Capture the cell that displays the provided text and extract its (x, y) central coordinate. 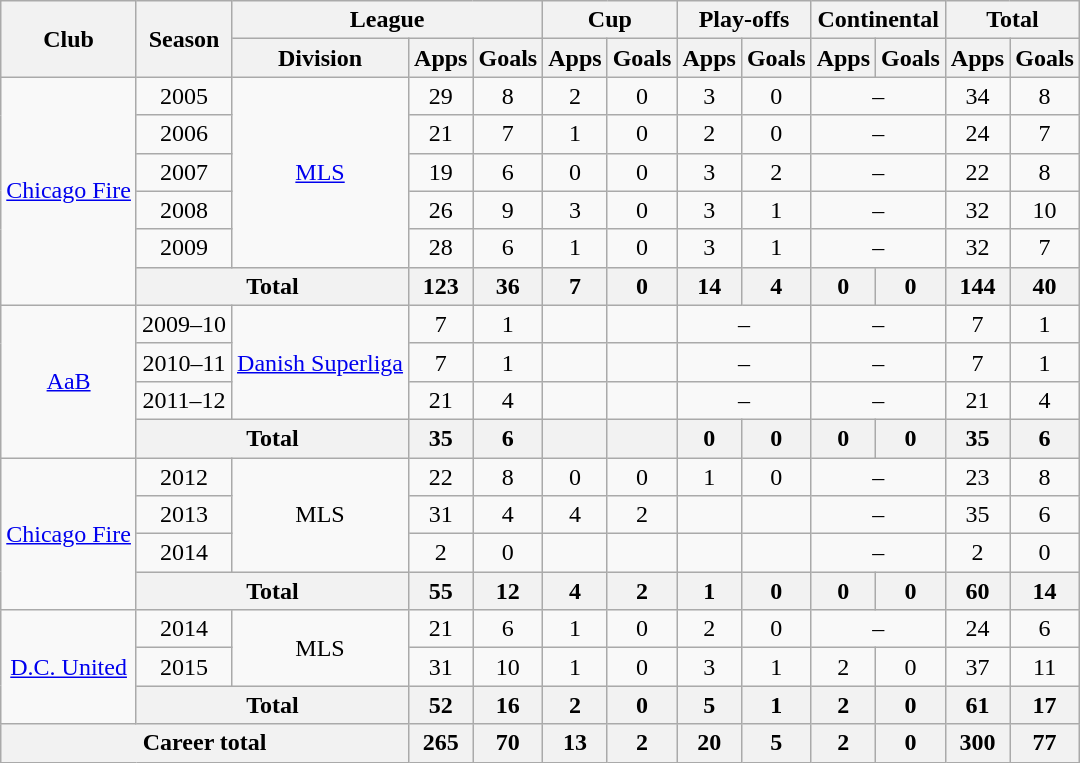
77 (1045, 743)
52 (441, 705)
2009 (184, 248)
2005 (184, 96)
11 (1045, 667)
70 (508, 743)
Continental (878, 20)
29 (441, 96)
AaB (69, 381)
37 (977, 667)
16 (508, 705)
23 (977, 477)
League (388, 20)
Career total (205, 743)
55 (441, 591)
36 (508, 286)
34 (977, 96)
2015 (184, 667)
Danish Superliga (320, 362)
28 (441, 248)
265 (441, 743)
19 (441, 172)
2009–10 (184, 324)
D.C. United (69, 667)
Play-offs (744, 20)
Season (184, 39)
20 (709, 743)
13 (575, 743)
12 (508, 591)
2011–12 (184, 400)
17 (1045, 705)
123 (441, 286)
2010–11 (184, 362)
60 (977, 591)
40 (1045, 286)
9 (508, 210)
2013 (184, 515)
2006 (184, 134)
144 (977, 286)
300 (977, 743)
2007 (184, 172)
Division (320, 58)
61 (977, 705)
Cup (610, 20)
2008 (184, 210)
Club (69, 39)
26 (441, 210)
2012 (184, 477)
